Find where the given text appears and provide that cell's center as (x, y) coordinate. 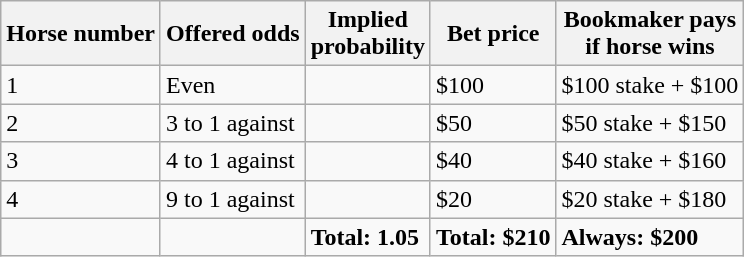
Always: $200 (650, 237)
Even (232, 85)
4 to 1 against (232, 161)
$100 stake + $100 (650, 85)
$40 stake + $160 (650, 161)
1 (81, 85)
$50 (493, 123)
$20 (493, 199)
9 to 1 against (232, 199)
2 (81, 123)
$50 stake + $150 (650, 123)
$20 stake + $180 (650, 199)
3 to 1 against (232, 123)
Total: 1.05 (368, 237)
3 (81, 161)
Horse number (81, 34)
Bet price (493, 34)
Implied probability (368, 34)
$100 (493, 85)
Bookmaker paysif horse wins (650, 34)
Total: $210 (493, 237)
$40 (493, 161)
4 (81, 199)
Offered odds (232, 34)
